From the cell containing the given text, extract its center point as (x, y) coordinate. 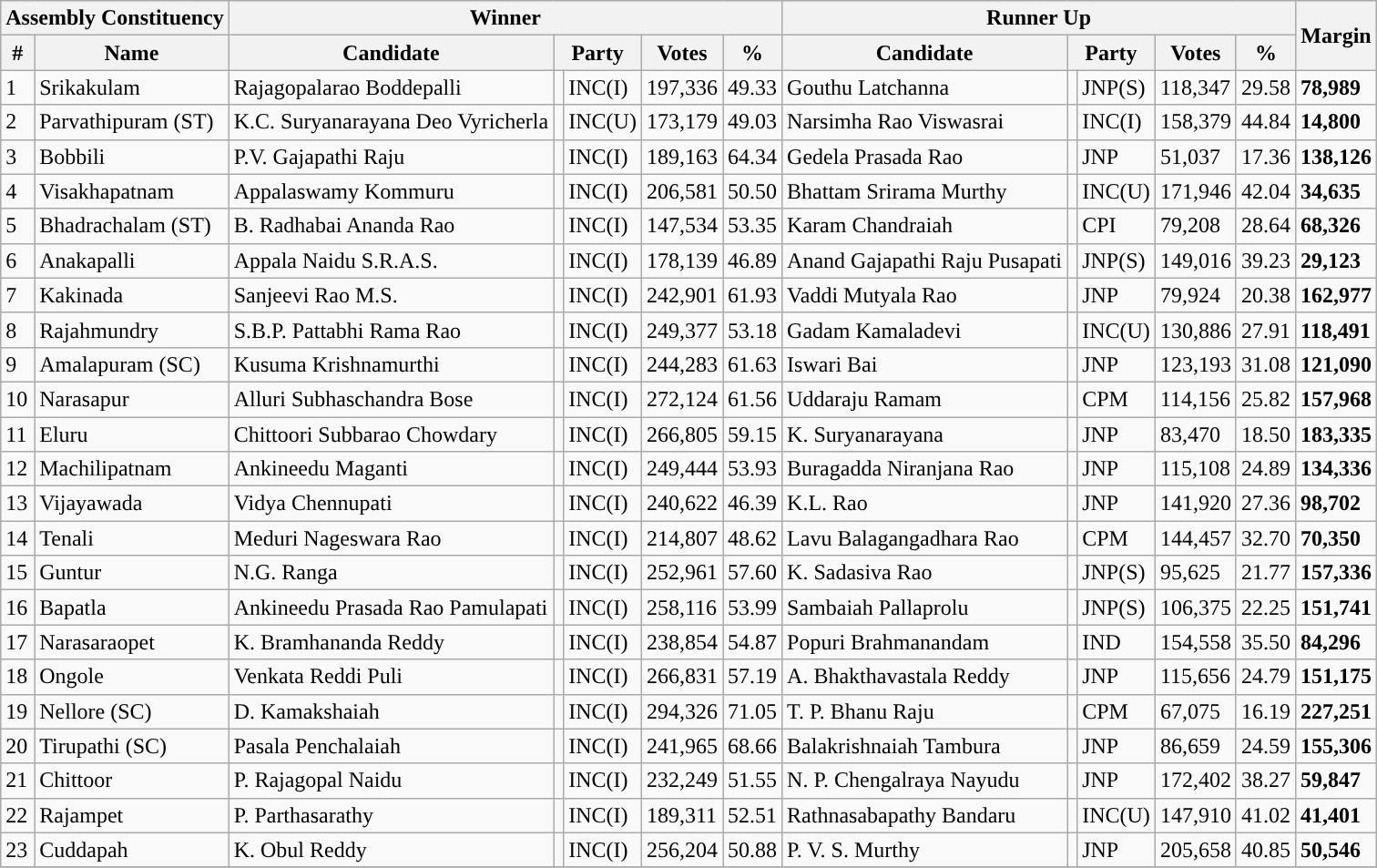
171,946 (1195, 191)
29.58 (1266, 87)
5 (18, 226)
21 (18, 781)
Narasaraopet (131, 642)
13 (18, 504)
IND (1117, 642)
118,491 (1335, 330)
Chittoor (131, 781)
Tirupathi (SC) (131, 746)
Uddaraju Ramam (925, 399)
32.70 (1266, 538)
147,910 (1195, 815)
252,961 (681, 573)
1 (18, 87)
155,306 (1335, 746)
Vaddi Mutyala Rao (925, 295)
242,901 (681, 295)
118,347 (1195, 87)
CPI (1117, 226)
Vidya Chennupati (392, 504)
197,336 (681, 87)
K.C. Suryanarayana Deo Vyricherla (392, 122)
134,336 (1335, 469)
53.18 (752, 330)
D. Kamakshaiah (392, 711)
Bhattam Srirama Murthy (925, 191)
50,546 (1335, 850)
266,831 (681, 677)
23 (18, 850)
P.V. Gajapathi Raju (392, 157)
K. Obul Reddy (392, 850)
11 (18, 434)
Bhadrachalam (ST) (131, 226)
151,741 (1335, 608)
50.50 (752, 191)
205,658 (1195, 850)
138,126 (1335, 157)
Balakrishnaiah Tambura (925, 746)
154,558 (1195, 642)
266,805 (681, 434)
68.66 (752, 746)
249,377 (681, 330)
98,702 (1335, 504)
40.85 (1266, 850)
34,635 (1335, 191)
46.39 (752, 504)
8 (18, 330)
10 (18, 399)
41.02 (1266, 815)
61.93 (752, 295)
Visakhapatnam (131, 191)
P. Rajagopal Naidu (392, 781)
Karam Chandraiah (925, 226)
Narasapur (131, 399)
123,193 (1195, 364)
14,800 (1335, 122)
61.63 (752, 364)
Name (131, 53)
Machilipatnam (131, 469)
59.15 (752, 434)
K. Suryanarayana (925, 434)
214,807 (681, 538)
Kakinada (131, 295)
189,163 (681, 157)
15 (18, 573)
206,581 (681, 191)
Eluru (131, 434)
241,965 (681, 746)
121,090 (1335, 364)
79,208 (1195, 226)
P. Parthasarathy (392, 815)
141,920 (1195, 504)
22.25 (1266, 608)
114,156 (1195, 399)
106,375 (1195, 608)
240,622 (681, 504)
59,847 (1335, 781)
50.88 (752, 850)
Kusuma Krishnamurthi (392, 364)
Meduri Nageswara Rao (392, 538)
27.91 (1266, 330)
227,251 (1335, 711)
57.60 (752, 573)
24.79 (1266, 677)
Iswari Bai (925, 364)
# (18, 53)
Sanjeevi Rao M.S. (392, 295)
78,989 (1335, 87)
249,444 (681, 469)
173,179 (681, 122)
Rathnasabapathy Bandaru (925, 815)
4 (18, 191)
61.56 (752, 399)
Assembly Constituency (115, 18)
31.08 (1266, 364)
18.50 (1266, 434)
18 (18, 677)
Alluri Subhaschandra Bose (392, 399)
Venkata Reddi Puli (392, 677)
178,139 (681, 260)
147,534 (681, 226)
52.51 (752, 815)
19 (18, 711)
Pasala Penchalaiah (392, 746)
7 (18, 295)
Chittoori Subbarao Chowdary (392, 434)
Narsimha Rao Viswasrai (925, 122)
38.27 (1266, 781)
Rajahmundry (131, 330)
21.77 (1266, 573)
Guntur (131, 573)
39.23 (1266, 260)
68,326 (1335, 226)
12 (18, 469)
130,886 (1195, 330)
6 (18, 260)
Winner (505, 18)
S.B.P. Pattabhi Rama Rao (392, 330)
49.33 (752, 87)
86,659 (1195, 746)
71.05 (752, 711)
N.G. Ranga (392, 573)
48.62 (752, 538)
Vijayawada (131, 504)
17 (18, 642)
53.93 (752, 469)
9 (18, 364)
Buragadda Niranjana Rao (925, 469)
41,401 (1335, 815)
Appalaswamy Kommuru (392, 191)
83,470 (1195, 434)
20 (18, 746)
Anand Gajapathi Raju Pusapati (925, 260)
17.36 (1266, 157)
16.19 (1266, 711)
64.34 (752, 157)
20.38 (1266, 295)
Runner Up (1039, 18)
Gadam Kamaladevi (925, 330)
25.82 (1266, 399)
42.04 (1266, 191)
157,336 (1335, 573)
27.36 (1266, 504)
144,457 (1195, 538)
Amalapuram (SC) (131, 364)
238,854 (681, 642)
158,379 (1195, 122)
Nellore (SC) (131, 711)
Ankineedu Maganti (392, 469)
84,296 (1335, 642)
70,350 (1335, 538)
272,124 (681, 399)
28.64 (1266, 226)
Rajampet (131, 815)
115,108 (1195, 469)
Parvathipuram (ST) (131, 122)
Bapatla (131, 608)
95,625 (1195, 573)
67,075 (1195, 711)
16 (18, 608)
157,968 (1335, 399)
44.84 (1266, 122)
Popuri Brahmanandam (925, 642)
14 (18, 538)
N. P. Chengalraya Nayudu (925, 781)
294,326 (681, 711)
24.89 (1266, 469)
Ankineedu Prasada Rao Pamulapati (392, 608)
Anakapalli (131, 260)
149,016 (1195, 260)
3 (18, 157)
K. Sadasiva Rao (925, 573)
172,402 (1195, 781)
Tenali (131, 538)
232,249 (681, 781)
57.19 (752, 677)
Gouthu Latchanna (925, 87)
51,037 (1195, 157)
K. Bramhananda Reddy (392, 642)
B. Radhabai Ananda Rao (392, 226)
22 (18, 815)
Appala Naidu S.R.A.S. (392, 260)
A. Bhakthavastala Reddy (925, 677)
151,175 (1335, 677)
189,311 (681, 815)
Sambaiah Pallaprolu (925, 608)
35.50 (1266, 642)
K.L. Rao (925, 504)
115,656 (1195, 677)
24.59 (1266, 746)
49.03 (752, 122)
258,116 (681, 608)
29,123 (1335, 260)
79,924 (1195, 295)
Margin (1335, 36)
51.55 (752, 781)
256,204 (681, 850)
Rajagopalarao Boddepalli (392, 87)
54.87 (752, 642)
46.89 (752, 260)
53.35 (752, 226)
Cuddapah (131, 850)
2 (18, 122)
244,283 (681, 364)
Gedela Prasada Rao (925, 157)
Ongole (131, 677)
Lavu Balagangadhara Rao (925, 538)
183,335 (1335, 434)
P. V. S. Murthy (925, 850)
162,977 (1335, 295)
53.99 (752, 608)
Srikakulam (131, 87)
Bobbili (131, 157)
T. P. Bhanu Raju (925, 711)
